Search for the cell housing the specified text and yield its (x, y) center coordinate. 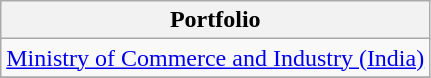
Ministry of Commerce and Industry (India) (216, 58)
Portfolio (216, 20)
